Detect which cell encompasses the target text, then output its (x, y) center coordinate. 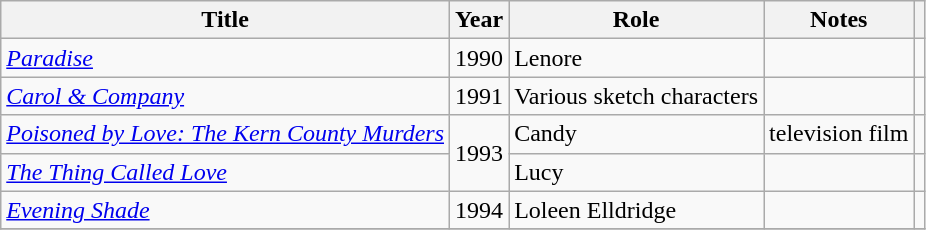
Paradise (226, 58)
Lucy (636, 172)
The Thing Called Love (226, 172)
Various sketch characters (636, 96)
1993 (480, 153)
Carol & Company (226, 96)
1994 (480, 210)
television film (839, 134)
1991 (480, 96)
Lenore (636, 58)
Title (226, 20)
Poisoned by Love: The Kern County Murders (226, 134)
Notes (839, 20)
1990 (480, 58)
Loleen Elldridge (636, 210)
Evening Shade (226, 210)
Candy (636, 134)
Year (480, 20)
Role (636, 20)
